Locate the cell with the specified text and output its [x, y] center coordinate. 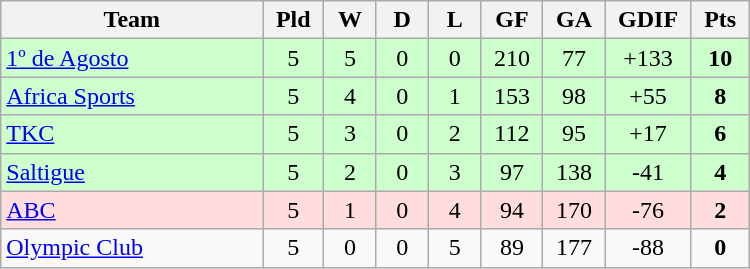
1º de Agosto [132, 58]
+55 [648, 96]
Olympic Club [132, 248]
ABC [132, 210]
210 [512, 58]
153 [512, 96]
Saltigue [132, 172]
77 [574, 58]
L [454, 20]
Pld [294, 20]
170 [574, 210]
95 [574, 134]
+17 [648, 134]
Team [132, 20]
Africa Sports [132, 96]
GA [574, 20]
112 [512, 134]
89 [512, 248]
Pts [720, 20]
+133 [648, 58]
W [350, 20]
98 [574, 96]
10 [720, 58]
8 [720, 96]
94 [512, 210]
GDIF [648, 20]
TKC [132, 134]
6 [720, 134]
D [402, 20]
138 [574, 172]
177 [574, 248]
97 [512, 172]
GF [512, 20]
-41 [648, 172]
-76 [648, 210]
-88 [648, 248]
